Provide the (X, Y) coordinate of the cell's center where the given text is located.  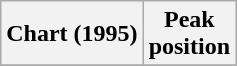
Chart (1995) (72, 34)
Peakposition (189, 34)
